Pinpoint the cell where the given text exists, returning its (x, y) midpoint coordinate. 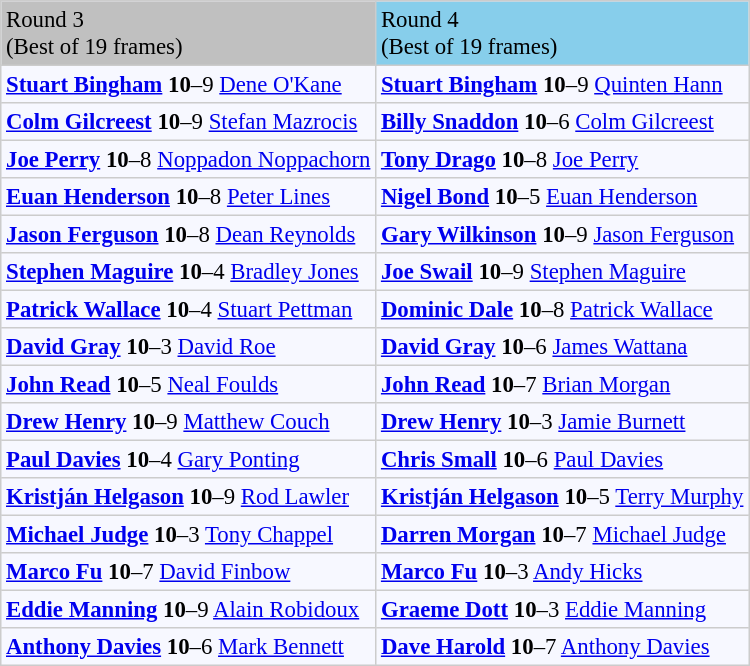
Nigel Bond 10–5 Euan Henderson (562, 197)
Euan Henderson 10–8 Peter Lines (188, 197)
Tony Drago 10–8 Joe Perry (562, 159)
Paul Davies 10–4 Gary Ponting (188, 459)
Patrick Wallace 10–4 Stuart Pettman (188, 309)
Kristján Helgason 10–5 Terry Murphy (562, 497)
Graeme Dott 10–3 Eddie Manning (562, 609)
Dominic Dale 10–8 Patrick Wallace (562, 309)
Marco Fu 10–7 David Finbow (188, 572)
Marco Fu 10–3 Andy Hicks (562, 572)
Stuart Bingham 10–9 Dene O'Kane (188, 84)
David Gray 10–6 James Wattana (562, 347)
Round 4(Best of 19 frames) (562, 33)
David Gray 10–3 David Roe (188, 347)
John Read 10–7 Brian Morgan (562, 384)
Billy Snaddon 10–6 Colm Gilcreest (562, 122)
Colm Gilcreest 10–9 Stefan Mazrocis (188, 122)
Joe Perry 10–8 Noppadon Noppachorn (188, 159)
Gary Wilkinson 10–9 Jason Ferguson (562, 234)
Round 3(Best of 19 frames) (188, 33)
Chris Small 10–6 Paul Davies (562, 459)
John Read 10–5 Neal Foulds (188, 384)
Drew Henry 10–9 Matthew Couch (188, 422)
Michael Judge 10–3 Tony Chappel (188, 534)
Stephen Maguire 10–4 Bradley Jones (188, 272)
Kristján Helgason 10–9 Rod Lawler (188, 497)
Anthony Davies 10–6 Mark Bennett (188, 647)
Joe Swail 10–9 Stephen Maguire (562, 272)
Stuart Bingham 10–9 Quinten Hann (562, 84)
Dave Harold 10–7 Anthony Davies (562, 647)
Eddie Manning 10–9 Alain Robidoux (188, 609)
Jason Ferguson 10–8 Dean Reynolds (188, 234)
Darren Morgan 10–7 Michael Judge (562, 534)
Drew Henry 10–3 Jamie Burnett (562, 422)
